Capture the cell that displays the provided text and extract its (X, Y) central coordinate. 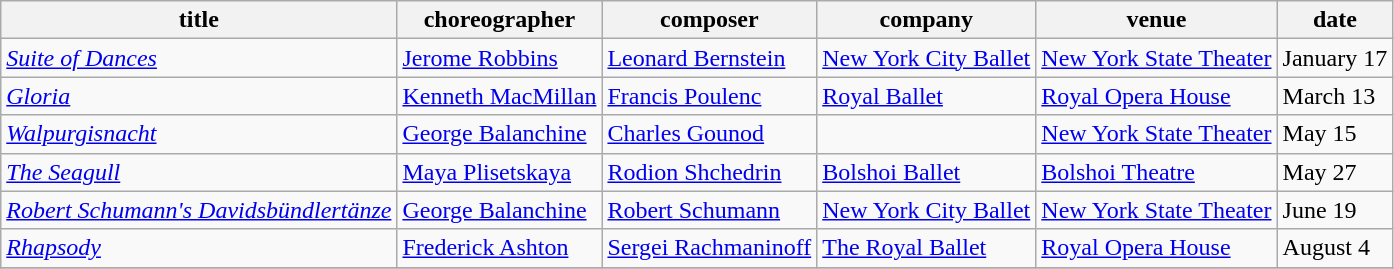
Rodion Shchedrin (710, 172)
Leonard Bernstein (710, 58)
Royal Ballet (926, 96)
August 4 (1335, 248)
composer (710, 20)
Rhapsody (199, 248)
venue (1156, 20)
Francis Poulenc (710, 96)
company (926, 20)
The Royal Ballet (926, 248)
Bolshoi Ballet (926, 172)
May 27 (1335, 172)
Gloria (199, 96)
Robert Schumann (710, 210)
Bolshoi Theatre (1156, 172)
Jerome Robbins (500, 58)
title (199, 20)
Robert Schumann's Davidsbündlertänze (199, 210)
Sergei Rachmaninoff (710, 248)
Kenneth MacMillan (500, 96)
May 15 (1335, 134)
Maya Plisetskaya (500, 172)
Frederick Ashton (500, 248)
Charles Gounod (710, 134)
Walpurgisnacht (199, 134)
The Seagull (199, 172)
March 13 (1335, 96)
date (1335, 20)
Suite of Dances (199, 58)
choreographer (500, 20)
June 19 (1335, 210)
January 17 (1335, 58)
